Locate the cell with the specified text and output its [x, y] center coordinate. 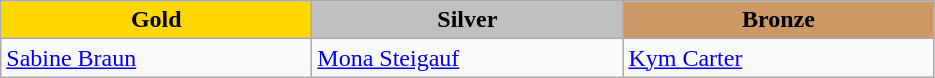
Mona Steigauf [468, 58]
Sabine Braun [156, 58]
Bronze [778, 20]
Silver [468, 20]
Kym Carter [778, 58]
Gold [156, 20]
